Output the [X, Y] coordinate of the center of the cell containing the given text.  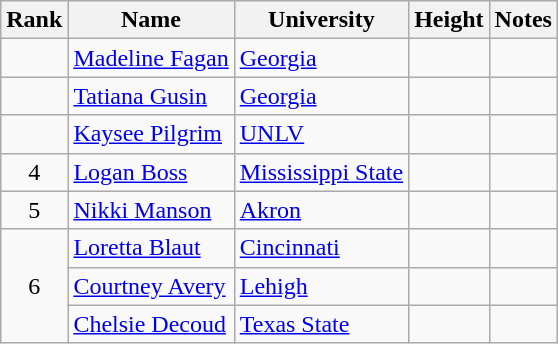
Courtney Avery [151, 286]
Kaysee Pilgrim [151, 134]
Name [151, 20]
Notes [523, 20]
Akron [321, 210]
Chelsie Decoud [151, 324]
6 [34, 286]
5 [34, 210]
Nikki Manson [151, 210]
Mississippi State [321, 172]
University [321, 20]
Texas State [321, 324]
Tatiana Gusin [151, 96]
Madeline Fagan [151, 58]
Lehigh [321, 286]
Height [449, 20]
4 [34, 172]
Cincinnati [321, 248]
Loretta Blaut [151, 248]
Logan Boss [151, 172]
Rank [34, 20]
UNLV [321, 134]
